Return the (X, Y) coordinate for the center point of the cell that contains the specified text.  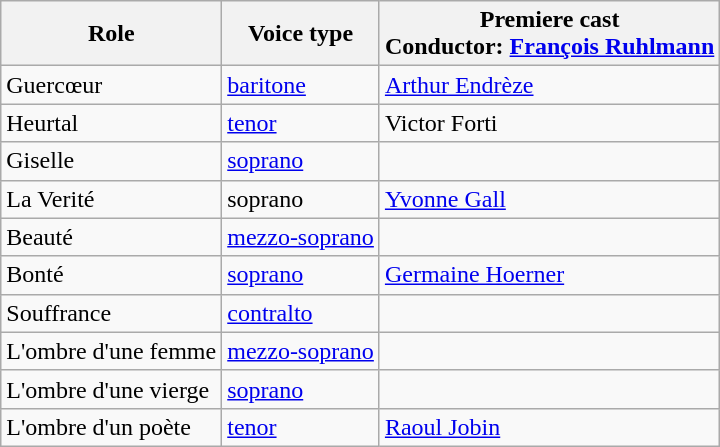
Beauté (112, 237)
Guercœur (112, 85)
L'ombre d'un poète (112, 427)
Victor Forti (549, 123)
Giselle (112, 161)
baritone (301, 85)
Voice type (301, 34)
contralto (301, 313)
Premiere castConductor: François Ruhlmann (549, 34)
Bonté (112, 275)
Yvonne Gall (549, 199)
Germaine Hoerner (549, 275)
Arthur Endrèze (549, 85)
L'ombre d'une femme (112, 351)
Role (112, 34)
La Verité (112, 199)
Heurtal (112, 123)
L'ombre d'une vierge (112, 389)
Souffrance (112, 313)
Raoul Jobin (549, 427)
